Return the (x, y) coordinate for the center point of the cell that contains the specified text.  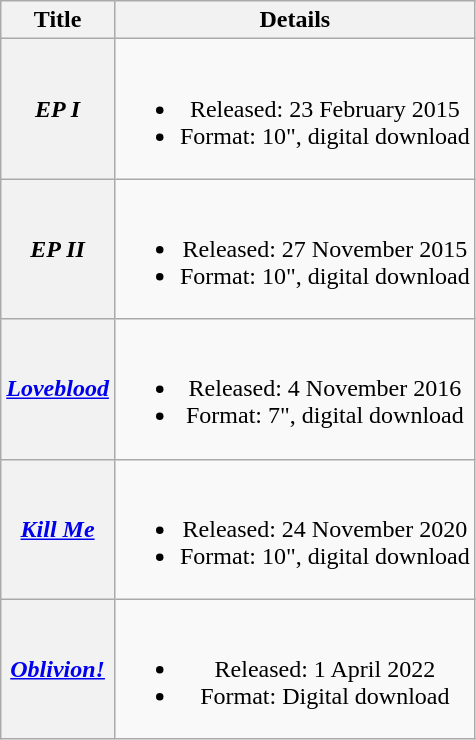
Released: 24 November 2020Format: 10", digital download (294, 529)
EP II (58, 249)
Released: 1 April 2022Format: Digital download (294, 669)
Oblivion! (58, 669)
Kill Me (58, 529)
Details (294, 20)
Released: 23 February 2015Format: 10", digital download (294, 109)
Loveblood (58, 389)
Released: 27 November 2015Format: 10", digital download (294, 249)
EP I (58, 109)
Released: 4 November 2016Format: 7", digital download (294, 389)
Title (58, 20)
